Identify which cell holds the provided text, then report its (X, Y) central coordinate. 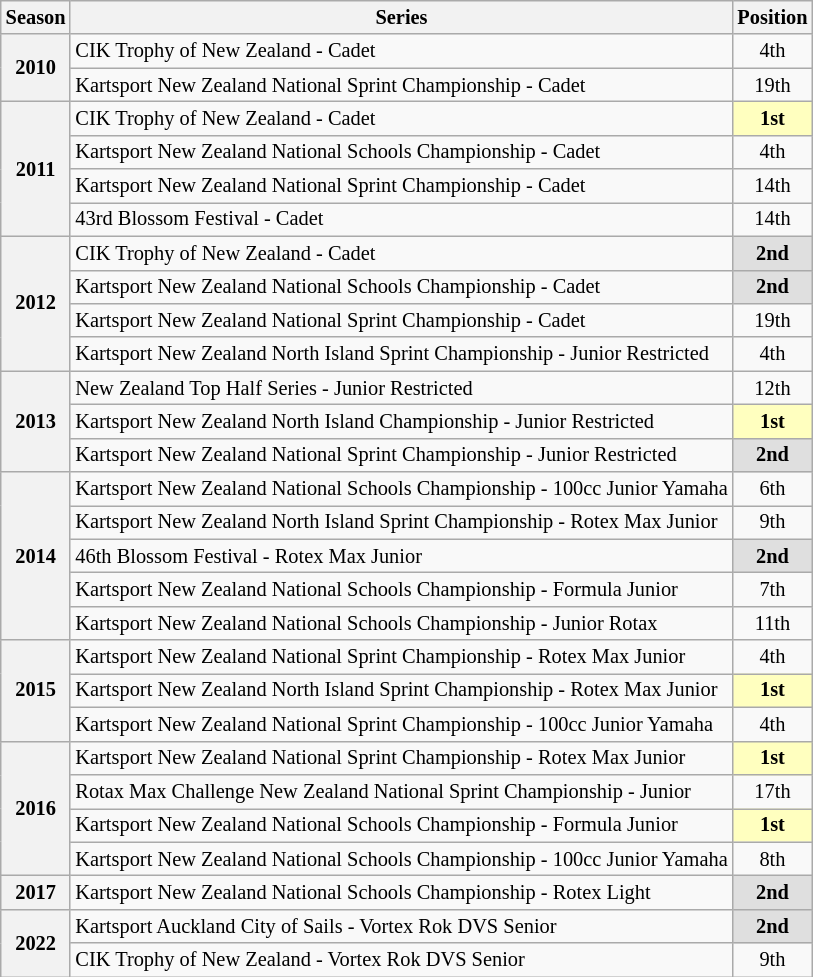
7th (773, 589)
Kartsport Auckland City of Sails - Vortex Rok DVS Senior (401, 926)
2010 (36, 68)
Kartsport New Zealand National Sprint Championship - 100cc Junior Yamaha (401, 724)
2016 (36, 808)
8th (773, 859)
11th (773, 623)
2013 (36, 422)
Kartsport New Zealand National Schools Championship - Rotex Light (401, 892)
New Zealand Top Half Series - Junior Restricted (401, 388)
Position (773, 17)
2014 (36, 556)
Kartsport New Zealand North Island Sprint Championship - Junior Restricted (401, 354)
43rd Blossom Festival - Cadet (401, 219)
46th Blossom Festival - Rotex Max Junior (401, 556)
2022 (36, 942)
Kartsport New Zealand North Island Championship - Junior Restricted (401, 421)
17th (773, 791)
Season (36, 17)
Series (401, 17)
CIK Trophy of New Zealand - Vortex Rok DVS Senior (401, 960)
6th (773, 489)
Kartsport New Zealand National Sprint Championship - Junior Restricted (401, 455)
Kartsport New Zealand National Schools Championship - Junior Rotax (401, 623)
2011 (36, 168)
2012 (36, 304)
12th (773, 388)
2015 (36, 690)
Rotax Max Challenge New Zealand National Sprint Championship - Junior (401, 791)
2017 (36, 892)
